Return the (X, Y) coordinate for the center point of the cell that contains the specified text.  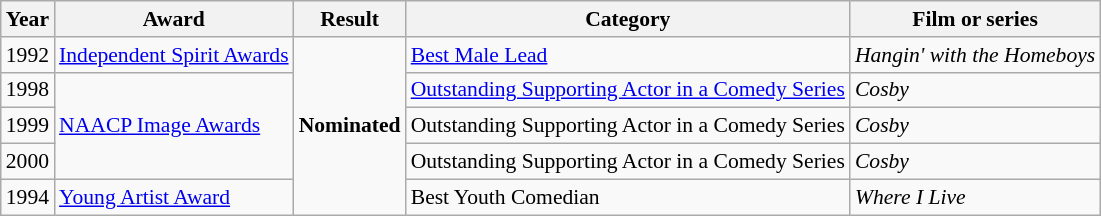
Best Male Lead (628, 55)
Film or series (975, 19)
2000 (28, 162)
1992 (28, 55)
1999 (28, 126)
Year (28, 19)
Nominated (350, 126)
Category (628, 19)
1994 (28, 197)
Young Artist Award (174, 197)
Award (174, 19)
Where I Live (975, 197)
NAACP Image Awards (174, 126)
1998 (28, 90)
Best Youth Comedian (628, 197)
Result (350, 19)
Independent Spirit Awards (174, 55)
Hangin' with the Homeboys (975, 55)
